Scan for the cell matching the given text and deliver its [x, y] coordinate at center. 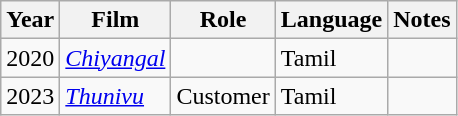
Role [223, 20]
Chiyangal [116, 58]
Film [116, 20]
2020 [30, 58]
Thunivu [116, 96]
Language [331, 20]
Year [30, 20]
Notes [422, 20]
Customer [223, 96]
2023 [30, 96]
